Return the (x, y) coordinate for the center point of the cell that contains the specified text.  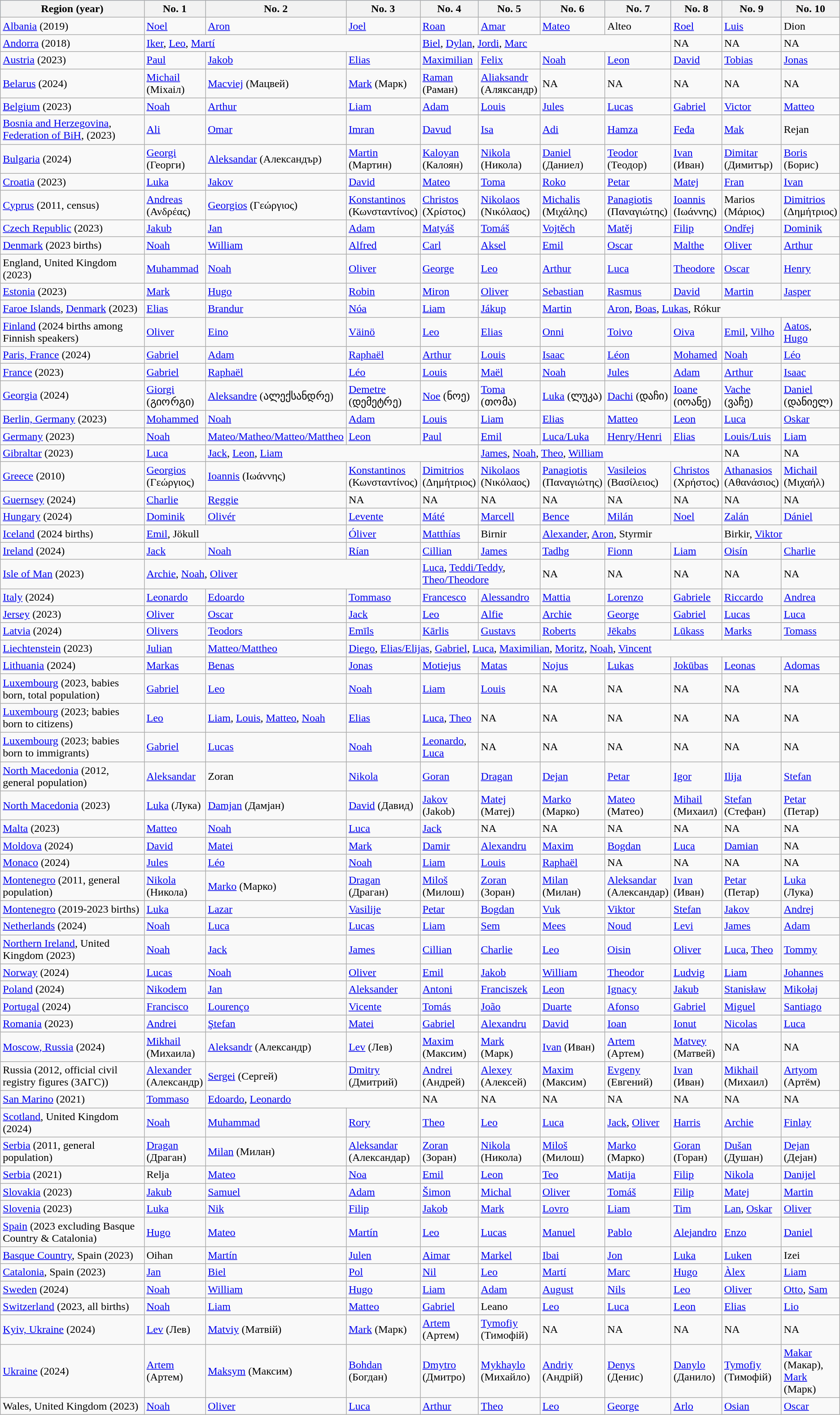
Sem (509, 926)
Sergei (Сергей) (276, 1076)
No. 8 (696, 9)
Mees (573, 926)
Jokūbas (696, 665)
Miron (449, 292)
Ioan (638, 1024)
Andrea (810, 597)
Benas (276, 665)
Teodor (Теодор) (638, 159)
Michail (Міхаіл) (175, 83)
João (509, 1006)
Russia (2012, official civil registry figures (ЗАГС)) (72, 1076)
Alexander (Александр) (175, 1076)
Toma (509, 182)
Aleksandre (ალექსანდრე) (276, 396)
Region (year) (72, 9)
Malthe (696, 245)
Georgi (Георги) (175, 159)
Daniel (დანიელ) (810, 396)
Estonia (2023) (72, 292)
Switzerland (2023, all births) (72, 1306)
Berlin, Germany (2023) (72, 419)
Markas (175, 665)
Duarte (573, 1006)
Oiva (696, 332)
Liechtenstein (2023) (72, 648)
Archie, Noah, Oliver (282, 574)
Julian (175, 648)
Lourenço (276, 1006)
Ionut (696, 1024)
Ioane (იოანე) (696, 396)
Nil (449, 1272)
Croatia (2023) (72, 182)
Marks (751, 631)
Montenegro (2019-2023 births) (72, 909)
Belgium (2023) (72, 106)
Andorra (2018) (72, 43)
Goran (449, 776)
Emil, Jökull (245, 534)
Tobias (751, 60)
Maël (509, 372)
Belarus (2024) (72, 83)
Lan, Oskar (751, 1209)
Ştefan (276, 1024)
Mikhail (Михаила) (175, 1047)
Nik (276, 1209)
Luxembourg (2023; babies born to immigrants) (72, 747)
Matyáš (449, 228)
Andrej (810, 909)
Daniel (810, 1232)
Henry (810, 268)
Michail (Μιχαήλ) (810, 477)
Theodor (638, 972)
No. 6 (573, 9)
Evgeny (Евгений) (638, 1076)
Slovakia (2023) (72, 1192)
Nojus (573, 665)
Andrei (Андрей) (449, 1076)
Nils (638, 1289)
Mattia (573, 597)
Nikodem (175, 989)
Aatos, Hugo (810, 332)
Máté (449, 517)
Bosnia and Herzegovina, Federation of BiH, (2023) (72, 129)
Matvey (Матвей) (696, 1047)
Martin (Мартин) (383, 159)
Fionn (638, 551)
Kaloyan (Калоян) (449, 159)
Stanisław (751, 989)
No. 3 (383, 9)
Roan (449, 26)
Denmark (2023 births) (72, 245)
Czech Republic (2023) (72, 228)
Dmitry (Дмитрий) (383, 1076)
Väinö (383, 332)
Imran (383, 129)
Ludvig (696, 972)
Kyiv, Ukraine (2024) (72, 1330)
Northern Ireland, United Kingdom (2023) (72, 949)
Samuel (276, 1192)
Noe (ნოე) (449, 396)
Roberts (573, 631)
Aleksander (383, 989)
Vojtěch (573, 228)
Nóa (383, 309)
Danijel (810, 1175)
Maximilian (449, 60)
Amar (509, 26)
Feđa (696, 129)
Dániel (810, 517)
Greece (2010) (72, 477)
Isa (509, 129)
Leonas (751, 665)
Riccardo (751, 597)
Leonardo, Luca (449, 747)
August (573, 1289)
Vasileios (Βασίλειος) (638, 477)
Léon (638, 355)
Germany (2023) (72, 436)
David (Давид) (383, 805)
Mateo (Матео) (638, 805)
Ignacy (638, 989)
Antoni (449, 989)
Moscow, Russia (2024) (72, 1047)
Olivers (175, 631)
Macviej (Мацвей) (276, 83)
San Marino (2021) (72, 1099)
England, United Kingdom (2023) (72, 268)
Oisin (638, 949)
Felix (509, 60)
Jersey (2023) (72, 614)
Denys (Денис) (638, 1371)
Dachi (დაჩი) (638, 396)
North Macedonia (2023) (72, 805)
Marcell (509, 517)
Stefan (Стефан) (751, 805)
Ukraine (2024) (72, 1371)
Danylo (Данило) (696, 1371)
Athanasios (Αθανάσιος) (751, 477)
Demetre (დემეტრე) (383, 396)
Latvia (2024) (72, 631)
Roko (573, 182)
Bohdan (Богдан) (383, 1371)
Matija (638, 1175)
Luxembourg (2023; babies born to citizens) (72, 717)
Šimon (449, 1192)
Tadhg (573, 551)
Alejandro (696, 1232)
No. 5 (509, 9)
Mohamed (696, 355)
Noa (383, 1175)
Aleksandar (175, 776)
Francisco (175, 1006)
Malta (2023) (72, 829)
Oskar (810, 419)
Emīls (383, 631)
Onni (573, 332)
Wales, United Kingdom (2023) (72, 1406)
Lorenzo (638, 597)
Eino (276, 332)
Serbia (2021) (72, 1175)
Diego, Elias/Elijas, Gabriel, Luca, Maximilian, Moritz, Noah, Vincent (593, 648)
Pablo (638, 1232)
Mikołaj (810, 989)
Victor (751, 106)
Edoardo (276, 597)
No. 7 (638, 9)
France (2023) (72, 372)
Catalonia, Spain (2023) (72, 1272)
Dimitar (Димитър) (751, 159)
Davud (449, 129)
Miguel (751, 1006)
Aleksandr (Александр) (276, 1047)
Tim (696, 1209)
Aleksandar (Александър) (276, 159)
Harris (696, 1122)
Makar (Макар), Mark (Марк) (810, 1371)
Vuk (573, 909)
Fran (751, 182)
Alfred (383, 245)
Luis (751, 26)
Enzo (751, 1232)
Albania (2019) (72, 26)
Christos (Χρήστος) (696, 477)
Monaco (2024) (72, 863)
Rejan (810, 129)
Damian (751, 846)
Milán (638, 517)
Birkir, Viktor (781, 534)
Noud (638, 926)
Henry/Henri (638, 436)
Afonso (638, 1006)
Michalis (Μιχάλης) (573, 205)
Alessandro (509, 597)
Francesco (449, 597)
Tomass (810, 631)
Julen (383, 1255)
Aliaksandr (Аляксандр) (509, 83)
Ivan (810, 182)
Levente (383, 517)
Lazar (276, 909)
Vache (ვაჩე) (751, 396)
Matthías (449, 534)
Montenegro (2011, general population) (72, 886)
Alteo (638, 26)
Sebastian (573, 292)
Mak (751, 129)
Biel (276, 1272)
Damir (449, 846)
Rasmus (638, 292)
Theodore (696, 268)
Jákup (509, 309)
Robin (383, 292)
Aron, Boas, Lukas, Rókur (722, 309)
No. 4 (449, 9)
Matěj (638, 228)
Zalán (751, 517)
Dmytro (Дмитро) (449, 1371)
Michal (509, 1192)
Iker, Leo, Martí (282, 43)
Izei (810, 1255)
Maxim (573, 846)
Louis/Luis (751, 436)
Otto, Sam (810, 1289)
Roel (696, 26)
Ali (175, 129)
Oihan (175, 1255)
Óliver (383, 534)
Christos (Χρίστος) (449, 205)
Luxembourg (2023, babies born, total population) (72, 689)
Faroe Islands, Denmark (2023) (72, 309)
Austria (2023) (72, 60)
Jasper (810, 292)
Spain (2023 excluding Basque Country & Catalonia) (72, 1232)
Manuel (573, 1232)
Norway (2024) (72, 972)
Igor (696, 776)
Arlo (696, 1406)
Artyom (Артём) (810, 1076)
Scotland, United Kingdom (2024) (72, 1122)
No. 9 (751, 9)
Leonardo (175, 597)
Birnir (509, 534)
No. 10 (810, 9)
Daniel (Даниел) (573, 159)
Mikhail (Михаил) (751, 1076)
Netherlands (2024) (72, 926)
Mohammed (175, 419)
Nicolas (751, 1024)
Brandur (276, 309)
Dejan (573, 776)
Finland (2024 births among Finnish speakers) (72, 332)
Jēkabs (638, 631)
Kārlis (449, 631)
Cyprus (2011, census) (72, 205)
Lovro (573, 1209)
Ilija (751, 776)
Gabriele (696, 597)
Carl (449, 245)
Mihail (Михаил) (696, 805)
Lukas (638, 665)
Jack, Leon, Liam (342, 453)
Raman (Раман) (449, 83)
Dragan (509, 776)
Lūkass (696, 631)
Marc (638, 1272)
Rían (383, 551)
Moldova (2024) (72, 846)
Biel, Dylan, Jordi, Marc (546, 43)
Vicente (383, 1006)
North Macedonia (2012, general population) (72, 776)
Hamza (638, 129)
Dejan (Дејан) (810, 1152)
Luken (751, 1255)
Romania (2023) (72, 1024)
Guernsey (2024) (72, 500)
Omar (276, 129)
Jakov (Jakob) (449, 805)
Pol (383, 1272)
Joel (383, 26)
Vasilije (383, 909)
Zoran (276, 776)
Ondřej (751, 228)
Edoardo, Leonardo (313, 1099)
Basque Country, Spain (2023) (72, 1255)
Teo (573, 1175)
Giorgi (გიორგი) (175, 396)
Bulgaria (2024) (72, 159)
Hungary (2024) (72, 517)
Georgia (2024) (72, 396)
Santiago (810, 1006)
Aron (276, 26)
Gibraltar (2023) (72, 453)
James, Noah, Theo, William (600, 453)
Markel (509, 1255)
Reggie (276, 500)
Aksel (509, 245)
Olivér (276, 517)
Poland (2024) (72, 989)
Maksym (Максим) (276, 1371)
Martí (573, 1272)
Slovenia (2023) (72, 1209)
Levi (696, 926)
Lithuania (2024) (72, 665)
Àlex (751, 1272)
Luka (ლუკა) (573, 396)
Andriy (Андрій) (573, 1371)
Rory (383, 1122)
Sweden (2024) (72, 1289)
Alexey (Алексей) (509, 1076)
Bence (573, 517)
Lio (810, 1306)
Italy (2024) (72, 597)
Teodors (276, 631)
Serbia (2011, general population) (72, 1152)
Tomás (449, 1006)
Isle of Man (2023) (72, 574)
Liam, Louis, Matteo, Noah (276, 717)
Relja (175, 1175)
Motiejus (449, 665)
Johannes (810, 972)
Toivo (638, 332)
Boris (Борис) (810, 159)
Viktor (638, 909)
Luca/Luka (573, 436)
Iceland (2024 births) (72, 534)
Ireland (2024) (72, 551)
Marios (Μάριος) (751, 205)
No. 2 (276, 9)
Matteo/Mattheo (276, 648)
Alexander, Aron, Styrmir (631, 534)
Paris, France (2024) (72, 355)
Franciszek (509, 989)
Portugal (2024) (72, 1006)
Adomas (810, 665)
Leano (509, 1306)
Jack, Oliver (638, 1122)
Matviy (Матвій) (276, 1330)
Alfie (509, 614)
Aimar (449, 1255)
Ibai (573, 1255)
Damjan (Дамјан) (276, 805)
Adi (573, 129)
Andrei (175, 1024)
Tommy (810, 949)
Matej (Матеј) (509, 805)
Matas (509, 665)
Mateo/Matheo/Matteo/Mattheo (276, 436)
Mykhaylo (Михайло) (509, 1371)
Goran (Горан) (696, 1152)
Oisín (751, 551)
Osian (751, 1406)
Luca, Teddi/Teddy, Theo/Theodore (480, 574)
Gustavs (509, 631)
Dion (810, 26)
Emil, Vilho (751, 332)
Andreas (Ανδρέας) (175, 205)
Finlay (810, 1122)
No. 1 (175, 9)
Toma (თომა) (509, 396)
Dušan (Душан) (751, 1152)
Jon (638, 1255)
